For the text-containing cell, return its midpoint in (X, Y) coordinate format. 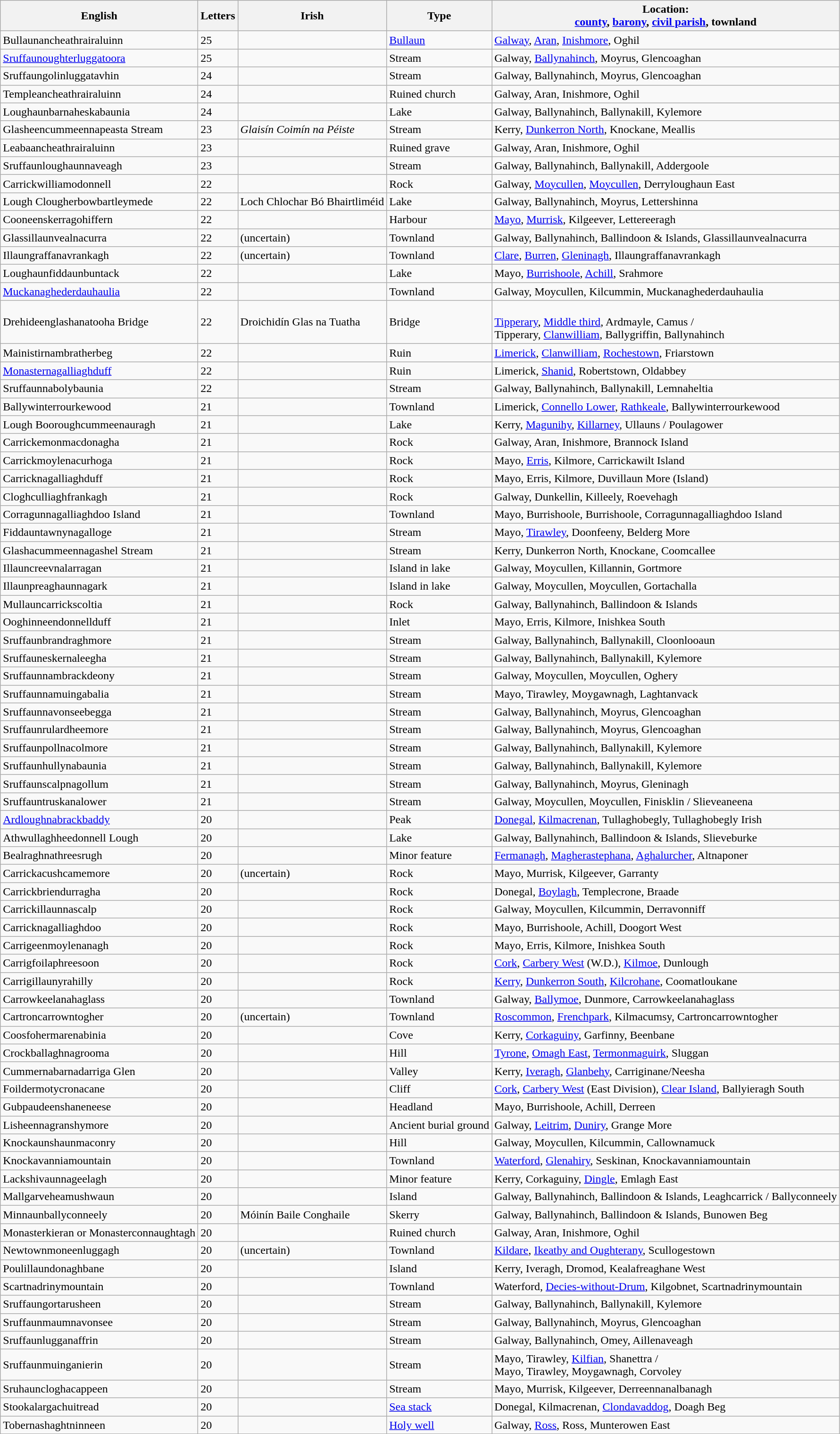
Kerry, Corkaguiny, Garfinny, Beenbane (666, 1035)
Peak (440, 819)
Carricknagalliaghduff (99, 478)
Mayo, Erris, Kilmore, Carrickawilt Island (666, 460)
Carrigillaunyrahilly (99, 981)
Galway, Moycullen, Killannin, Gortmore (666, 568)
Scartnadrinymountain (99, 1286)
Sruffaunmuinganierin (99, 1364)
Mayo, Tirawley, Moygawnagh, Laghtanvack (666, 694)
Kerry, Corkaguiny, Dingle, Emlagh East (666, 1179)
Galway, Ballynahinch, Ballynakill, Addergoole (666, 166)
Sruffaunoughterluggatoora (99, 58)
Limerick, Clanwilliam, Rochestown, Friarstown (666, 353)
Mayo, Tirawley, Doonfeeny, Belderg More (666, 532)
Kerry, Dunkerron South, Kilcrohane, Coomatloukane (666, 981)
Ancient burial ground (440, 1125)
Cooneenskerragohiffern (99, 219)
Glashacummeennagashel Stream (99, 550)
Sruffaunhullynabaunia (99, 766)
Mayo, Murrisk, Kilgeever, Lettereeragh (666, 219)
Monasterkieran or Monasterconnaughtagh (99, 1233)
Galway, Ballymoe, Dunmore, Carrowkeelanahaglass (666, 999)
Roscommon, Frenchpark, Kilmacumsy, Cartroncarrowntogher (666, 1017)
Gubpaudeenshaneneese (99, 1107)
Mainistirnambratherbeg (99, 353)
Ruined grave (440, 148)
Limerick, Connello Lower, Rathkeale, Ballywinterrourkewood (666, 407)
Mayo, Erris, Kilmore, Duvillaun More (Island) (666, 478)
Cliff (440, 1089)
Lough Clougherbowbartleymede (99, 201)
Sruffaunnabolybaunia (99, 389)
Knockaunshaunmaconry (99, 1143)
Loch Chlochar Bó Bhairtliméid (312, 201)
Sruffaungolinluggatavhin (99, 76)
Carrickemonmacdonagha (99, 442)
Sruffaungortarusheen (99, 1304)
Glasheencummeennapeasta Stream (99, 130)
Cork, Carbery West (East Division), Clear Island, Ballyieragh South (666, 1089)
Mayo, Murrisk, Kilgeever, Derreennanalbanagh (666, 1389)
Cork, Carbery West (W.D.), Kilmoe, Dunlough (666, 963)
Carrickwilliamodonnell (99, 183)
Bullaun (440, 40)
Harbour (440, 219)
Galway, Ballynahinch, Moyrus, Lettershinna (666, 201)
Poulillaundonaghbane (99, 1268)
Carrowkeelanahaglass (99, 999)
Sruffaunloughaunnaveagh (99, 166)
Cartroncarrowntogher (99, 1017)
Mayo, Burrishoole, Achill, Doogort West (666, 927)
Illaungraffanavrankagh (99, 256)
Inlet (440, 622)
Foildermotycronacane (99, 1089)
Sruffaunmaumnavonsee (99, 1322)
Galway, Ross, Ross, Munterowen East (666, 1425)
Kerry, Dunkerron North, Knockane, Coomcallee (666, 550)
Bealraghnathreesrugh (99, 856)
Type (440, 16)
Ooghinneendonnellduff (99, 622)
Illauncreevnalarragan (99, 568)
Sruffaunnavonseebegga (99, 712)
Minnaunballyconneely (99, 1215)
Carrickbriendurragha (99, 892)
Waterford, Decies-without-Drum, Kilgobnet, Scartnadrinymountain (666, 1286)
Sea stack (440, 1407)
Sruffaunrulardheemore (99, 730)
Galway, Ballynahinch, Ballindoon & Islands, Glassillaunvealnacurra (666, 237)
Donegal, Kilmacrenan, Tullaghobegly, Tullaghobegly Irish (666, 819)
Carrickacushcamemore (99, 874)
Galway, Moycullen, Kilcummin, Muckanaghederdauhaulia (666, 292)
Illaunpreaghaunnagark (99, 586)
Galway, Ballynahinch, Ballynakill, Cloonlooaun (666, 640)
Lough Booroughcummeenauragh (99, 425)
Sruffaunnamuingabalia (99, 694)
Sruhauncloghacappeen (99, 1389)
Kerry, Iveragh, Glanbehy, Carriginane/Neesha (666, 1071)
Carricknagalliaghdoo (99, 927)
Tyrone, Omagh East, Termonmaguirk, Sluggan (666, 1053)
Clare, Burren, Gleninagh, Illaungraffanavrankagh (666, 256)
Loughaunfiddaunbuntack (99, 274)
Galway, Moycullen, Moycullen, Derryloughaun East (666, 183)
Athwullaghheedonnell Lough (99, 837)
Limerick, Shanid, Robertstown, Oldabbey (666, 371)
Muckanaghederdauhaulia (99, 292)
Mayo, Burrishoole, Achill, Derreen (666, 1107)
Irish (312, 16)
Kildare, Ikeathy and Oughterany, Scullogestown (666, 1251)
Coosfohermarenabinia (99, 1035)
Letters (218, 16)
Galway, Ballynahinch, Omey, Aillenaveagh (666, 1340)
Móinín Baile Conghaile (312, 1215)
Newtownmoneenluggagh (99, 1251)
Cloghculliaghfrankagh (99, 496)
Galway, Ballynahinch, Ballindoon & Islands, Slieveburke (666, 837)
Bridge (440, 322)
Monasternagalliaghduff (99, 371)
Galway, Aran, Inishmore, Brannock Island (666, 442)
Stookalargachuitread (99, 1407)
Sruffaunbrandraghmore (99, 640)
Carrigfoilaphreesoon (99, 963)
Tobernashaghtninneen (99, 1425)
Leabaancheathrairaluinn (99, 148)
Galway, Moycullen, Kilcummin, Derravonniff (666, 909)
Sruffaunlugganaffrin (99, 1340)
Lisheennagranshymore (99, 1125)
Knockavanniamountain (99, 1161)
Galway, Leitrim, Duniry, Grange More (666, 1125)
Galway, Moycullen, Moycullen, Gortachalla (666, 586)
Kerry, Magunihy, Killarney, Ullauns / Poulagower (666, 425)
Mayo, Tirawley, Kilfian, Shanettra /Mayo, Tirawley, Moygawnagh, Corvoley (666, 1364)
Galway, Moycullen, Moycullen, Oghery (666, 676)
Sruffauntruskanalower (99, 801)
English (99, 16)
Mayo, Murrisk, Kilgeever, Garranty (666, 874)
Glassillaunvealnacurra (99, 237)
Bullaunancheathrairaluinn (99, 40)
Galway, Ballynahinch, Ballindoon & Islands (666, 604)
Loughaunbarnaheskabaunia (99, 112)
Corragunnagalliaghdoo Island (99, 514)
Galway, Moycullen, Moycullen, Finisklin / Slieveaneena (666, 801)
Fiddauntawnynagalloge (99, 532)
Location:county, barony, civil parish, townland (666, 16)
Holy well (440, 1425)
Templeancheathrairaluinn (99, 94)
Carrickmoylenacurhoga (99, 460)
Tipperary, Middle third, Ardmayle, Camus / Tipperary, Clanwilliam, Ballygriffin, Ballynahinch (666, 322)
Galway, Ballynahinch, Ballynakill, Lemnaheltia (666, 389)
Skerry (440, 1215)
Kerry, Iveragh, Dromod, Kealafreaghane West (666, 1268)
Sruffauneskernaleegha (99, 658)
Kerry, Dunkerron North, Knockane, Meallis (666, 130)
Mayo, Burrishoole, Burrishoole, Corragunnagalliaghdoo Island (666, 514)
Valley (440, 1071)
Carrickillaunnascalp (99, 909)
Galway, Ballynahinch, Ballindoon & Islands, Bunowen Beg (666, 1215)
Galway, Ballynahinch, Ballindoon & Islands, Leaghcarrick / Ballyconneely (666, 1197)
Sruffaunpollnacolmore (99, 748)
Sruffaunscalpnagollum (99, 784)
Glaisín Coimín na Péiste (312, 130)
Headland (440, 1107)
Galway, Dunkellin, Killeely, Roevehagh (666, 496)
Sruffaunnambrackdeony (99, 676)
Donegal, Boylagh, Templecrone, Braade (666, 892)
Carrigeenmoylenanagh (99, 945)
Donegal, Kilmacrenan, Clondavaddog, Doagh Beg (666, 1407)
Mayo, Burrishoole, Achill, Srahmore (666, 274)
Cummernabarnadarriga Glen (99, 1071)
Waterford, Glenahiry, Seskinan, Knockavanniamountain (666, 1161)
Droichidín Glas na Tuatha (312, 322)
Ballywinterrourkewood (99, 407)
Drehideenglashanatooha Bridge (99, 322)
Galway, Ballynahinch, Moyrus, Gleninagh (666, 784)
Fermanagh, Magherastephana, Aghalurcher, Altnaponer (666, 856)
Lackshivaunnageelagh (99, 1179)
Crockballaghnagrooma (99, 1053)
Mallgarveheamushwaun (99, 1197)
Mullauncarrickscoltia (99, 604)
Ardloughnabrackbaddy (99, 819)
Cove (440, 1035)
Galway, Moycullen, Kilcummin, Callownamuck (666, 1143)
